For the text-containing cell, return its midpoint in [x, y] coordinate format. 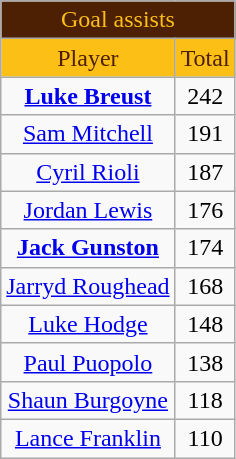
174 [205, 248]
Total [205, 58]
Luke Hodge [88, 324]
Luke Breust [88, 96]
148 [205, 324]
187 [205, 172]
138 [205, 362]
Lance Franklin [88, 438]
Sam Mitchell [88, 134]
Paul Puopolo [88, 362]
Jack Gunston [88, 248]
Player [88, 58]
Shaun Burgoyne [88, 400]
Goal assists [118, 20]
Jarryd Roughead [88, 286]
Cyril Rioli [88, 172]
110 [205, 438]
168 [205, 286]
242 [205, 96]
176 [205, 210]
191 [205, 134]
118 [205, 400]
Jordan Lewis [88, 210]
